Output the [X, Y] coordinate of the center of the cell containing the given text.  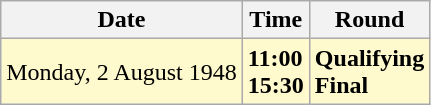
Monday, 2 August 1948 [122, 72]
QualifyingFinal [369, 72]
Date [122, 20]
11:0015:30 [276, 72]
Round [369, 20]
Time [276, 20]
